Return the [X, Y] coordinate for the center point of the cell that contains the specified text.  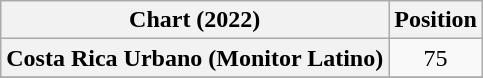
Chart (2022) [195, 20]
75 [436, 58]
Costa Rica Urbano (Monitor Latino) [195, 58]
Position [436, 20]
